Capture the cell that displays the provided text and extract its [x, y] central coordinate. 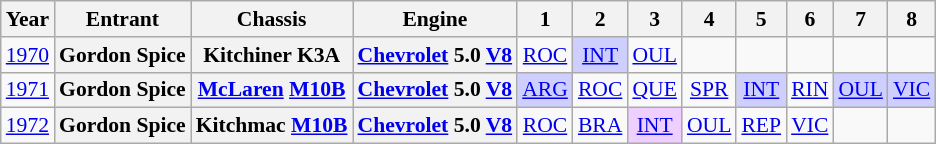
8 [912, 19]
2 [600, 19]
1 [545, 19]
5 [761, 19]
4 [709, 19]
McLaren M10B [272, 90]
SPR [709, 90]
ARG [545, 90]
7 [860, 19]
Entrant [122, 19]
1970 [28, 55]
3 [654, 19]
1972 [28, 126]
REP [761, 126]
Year [28, 19]
Kitchmac M10B [272, 126]
6 [810, 19]
Kitchiner K3A [272, 55]
QUE [654, 90]
1971 [28, 90]
BRA [600, 126]
Engine [436, 19]
Chassis [272, 19]
RIN [810, 90]
